Provide the [X, Y] coordinate of the cell's center where the given text is located.  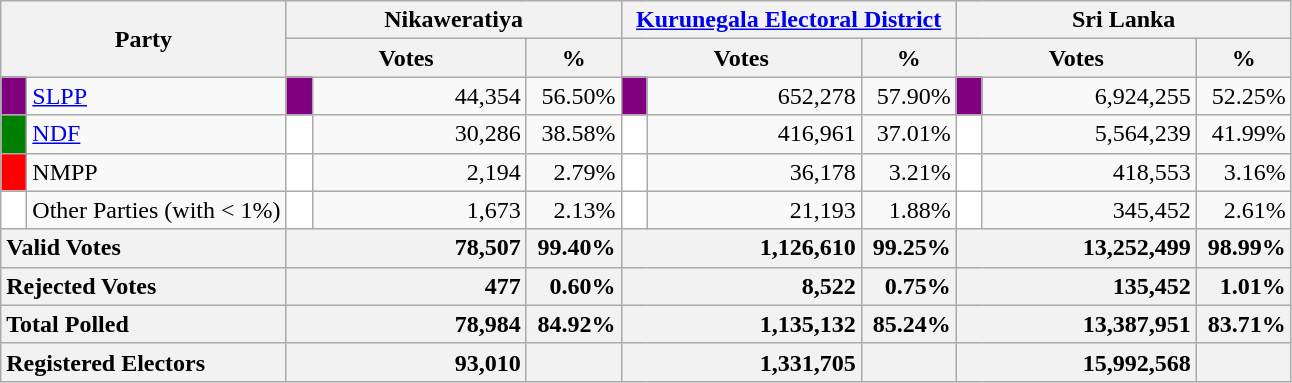
1,331,705 [741, 362]
44,354 [419, 96]
1,135,132 [741, 324]
57.90% [908, 96]
2.61% [1244, 210]
NMPP [156, 172]
1.01% [1244, 286]
2.13% [574, 210]
NDF [156, 134]
Other Parties (with < 1%) [156, 210]
SLPP [156, 96]
78,984 [406, 324]
5,564,239 [1089, 134]
477 [406, 286]
2,194 [419, 172]
Sri Lanka [1124, 20]
52.25% [1244, 96]
2.79% [574, 172]
Registered Electors [144, 362]
0.75% [908, 286]
Rejected Votes [144, 286]
37.01% [908, 134]
38.58% [574, 134]
3.21% [908, 172]
0.60% [574, 286]
41.99% [1244, 134]
3.16% [1244, 172]
135,452 [1076, 286]
345,452 [1089, 210]
56.50% [574, 96]
98.99% [1244, 248]
Party [144, 39]
8,522 [741, 286]
78,507 [406, 248]
Valid Votes [144, 248]
93,010 [406, 362]
83.71% [1244, 324]
6,924,255 [1089, 96]
652,278 [754, 96]
418,553 [1089, 172]
84.92% [574, 324]
Total Polled [144, 324]
99.25% [908, 248]
36,178 [754, 172]
416,961 [754, 134]
Kurunegala Electoral District [788, 20]
15,992,568 [1076, 362]
1.88% [908, 210]
30,286 [419, 134]
1,673 [419, 210]
13,387,951 [1076, 324]
99.40% [574, 248]
85.24% [908, 324]
1,126,610 [741, 248]
21,193 [754, 210]
13,252,499 [1076, 248]
Nikaweratiya [454, 20]
